Identify which cell holds the provided text, then report its (x, y) central coordinate. 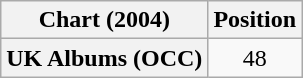
48 (255, 58)
UK Albums (OCC) (104, 58)
Chart (2004) (104, 20)
Position (255, 20)
